From the cell containing the given text, extract its center point as [x, y] coordinate. 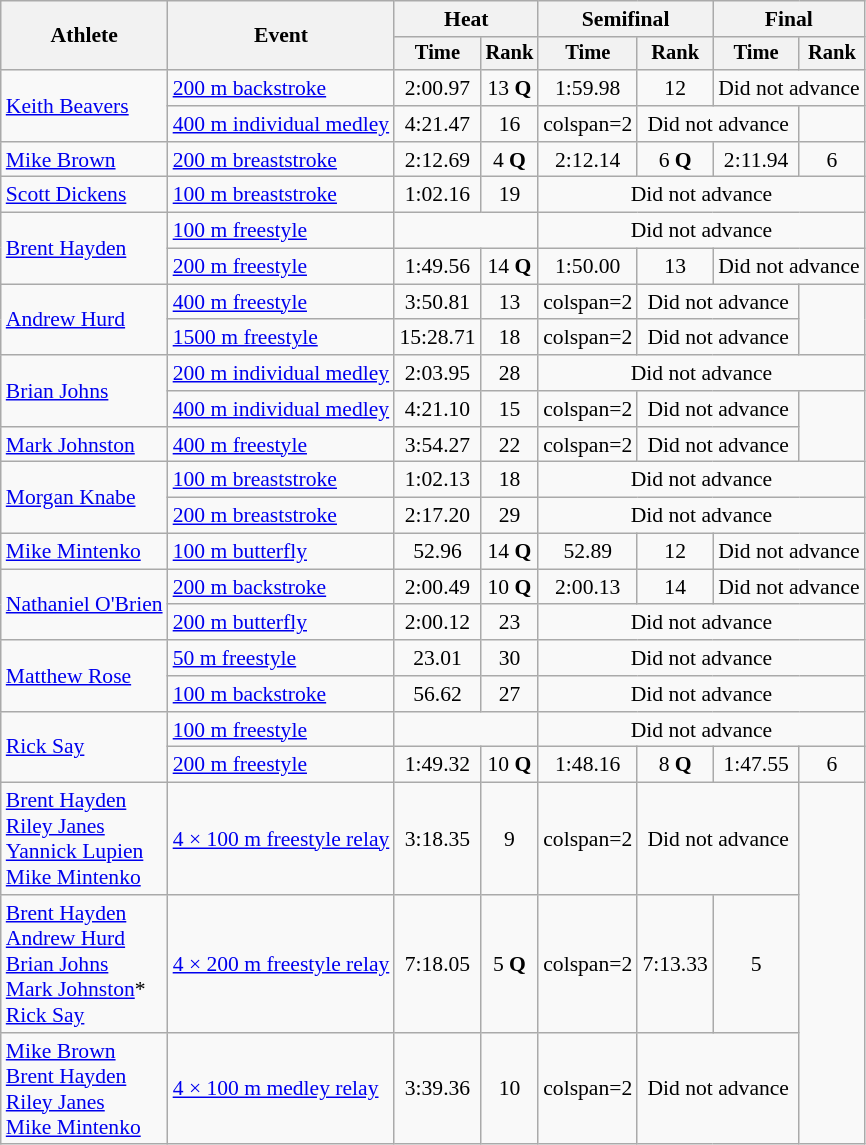
15 [510, 409]
10 [510, 1089]
1:02.16 [437, 195]
Andrew Hurd [84, 320]
4 Q [510, 160]
Mike Brown [84, 160]
2:00.97 [437, 88]
Mike BrownBrent HaydenRiley JanesMike Mintenko [84, 1089]
1:02.13 [437, 480]
Athlete [84, 36]
23 [510, 623]
4 × 200 m freestyle relay [282, 964]
1:50.00 [588, 267]
23.01 [437, 658]
30 [510, 658]
2:00.12 [437, 623]
2:03.95 [437, 373]
19 [510, 195]
8 Q [675, 765]
50 m freestyle [282, 658]
56.62 [437, 694]
Nathaniel O'Brien [84, 604]
100 m butterfly [282, 552]
Morgan Knabe [84, 498]
Final [789, 19]
4 × 100 m freestyle relay [282, 839]
1:49.32 [437, 765]
Mark Johnston [84, 445]
Brent HaydenRiley JanesYannick LupienMike Mintenko [84, 839]
29 [510, 516]
2:00.13 [588, 587]
3:18.35 [437, 839]
1:59.98 [588, 88]
5 [756, 964]
4:21.10 [437, 409]
7:18.05 [437, 964]
3:39.36 [437, 1089]
6 Q [675, 160]
28 [510, 373]
Brian Johns [84, 390]
Brent HaydenAndrew HurdBrian JohnsMark Johnston*Rick Say [84, 964]
3:50.81 [437, 302]
1:48.16 [588, 765]
2:12.14 [588, 160]
Event [282, 36]
Brent Hayden [84, 248]
5 Q [510, 964]
2:00.49 [437, 587]
2:11.94 [756, 160]
1500 m freestyle [282, 338]
14 [675, 587]
16 [510, 124]
1:47.55 [756, 765]
Keith Beavers [84, 106]
13 Q [510, 88]
9 [510, 839]
1:49.56 [437, 267]
200 m butterfly [282, 623]
2:12.69 [437, 160]
Rick Say [84, 748]
7:13.33 [675, 964]
22 [510, 445]
Matthew Rose [84, 676]
52.96 [437, 552]
200 m individual medley [282, 373]
2:17.20 [437, 516]
27 [510, 694]
4 × 100 m medley relay [282, 1089]
3:54.27 [437, 445]
Scott Dickens [84, 195]
52.89 [588, 552]
Mike Mintenko [84, 552]
Heat [466, 19]
15:28.71 [437, 338]
4:21.47 [437, 124]
100 m backstroke [282, 694]
Semifinal [626, 19]
